Identify which cell holds the provided text, then report its [X, Y] central coordinate. 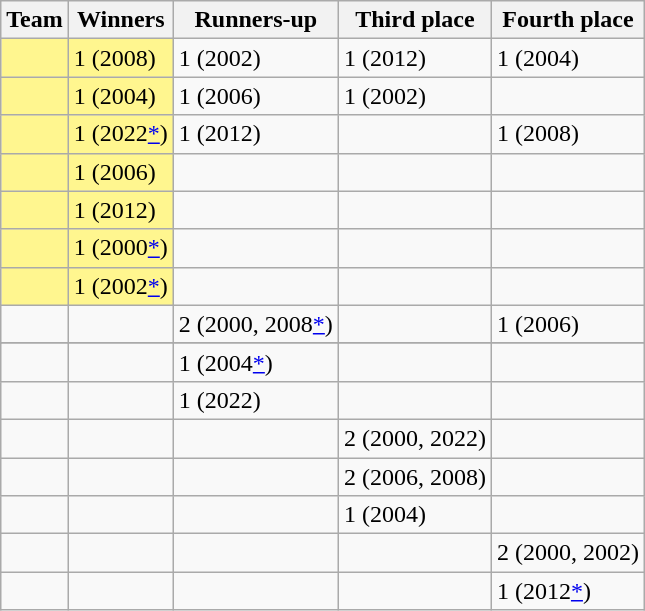
1 (2000*) [120, 248]
1 (2004*) [256, 362]
Fourth place [568, 20]
Third place [414, 20]
1 (2012*) [568, 591]
2 (2000, 2022) [414, 438]
2 (2000, 2008*) [256, 324]
1 (2002*) [120, 286]
1 (2022) [256, 400]
2 (2000, 2002) [568, 553]
1 (2022*) [120, 134]
Winners [120, 20]
Runners-up [256, 20]
2 (2006, 2008) [414, 477]
Team [35, 20]
